Find where the given text appears and provide that cell's center as [X, Y] coordinate. 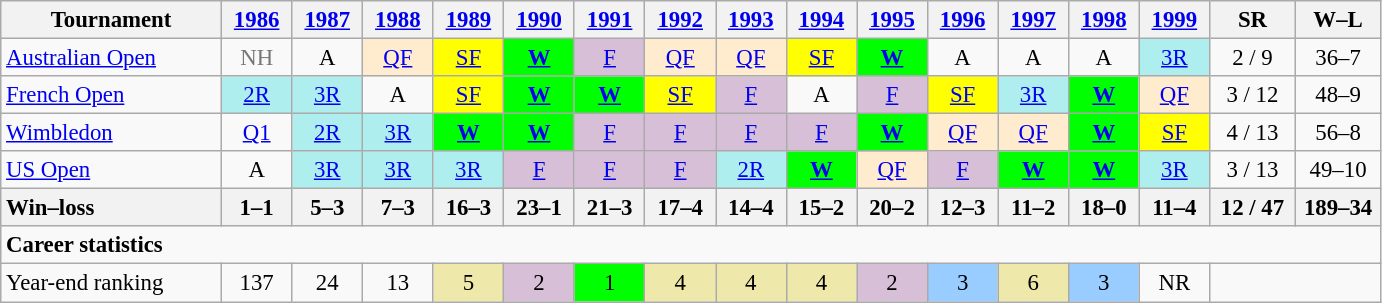
6 [1034, 283]
24 [328, 283]
NR [1174, 283]
3 / 13 [1253, 170]
49–10 [1338, 170]
W–L [1338, 20]
1988 [398, 20]
1999 [1174, 20]
Win–loss [112, 208]
18–0 [1104, 208]
48–9 [1338, 95]
French Open [112, 95]
NH [256, 58]
US Open [112, 170]
21–3 [610, 208]
Wimbledon [112, 133]
1986 [256, 20]
Year-end ranking [112, 283]
15–2 [822, 208]
23–1 [540, 208]
1993 [752, 20]
Q1 [256, 133]
17–4 [680, 208]
16–3 [468, 208]
137 [256, 283]
1992 [680, 20]
1996 [962, 20]
4 / 13 [1253, 133]
3 / 12 [1253, 95]
1995 [892, 20]
1–1 [256, 208]
12 / 47 [1253, 208]
11–2 [1034, 208]
1987 [328, 20]
11–4 [1174, 208]
SR [1253, 20]
12–3 [962, 208]
7–3 [398, 208]
Career statistics [691, 245]
5–3 [328, 208]
1997 [1034, 20]
1 [610, 283]
1998 [1104, 20]
56–8 [1338, 133]
2 / 9 [1253, 58]
Australian Open [112, 58]
14–4 [752, 208]
1989 [468, 20]
189–34 [1338, 208]
1994 [822, 20]
36–7 [1338, 58]
1991 [610, 20]
13 [398, 283]
5 [468, 283]
Tournament [112, 20]
1990 [540, 20]
20–2 [892, 208]
